Extract the (x, y) coordinate from the center of the cell holding the provided text.  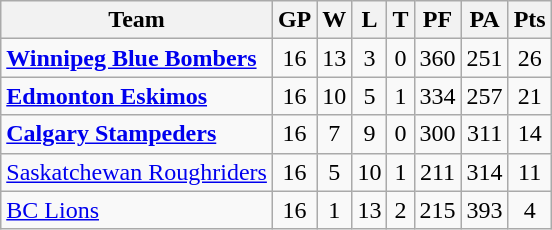
257 (484, 96)
Team (137, 20)
Saskatchewan Roughriders (137, 172)
11 (530, 172)
L (370, 20)
21 (530, 96)
9 (370, 134)
26 (530, 58)
Calgary Stampeders (137, 134)
GP (294, 20)
393 (484, 210)
334 (438, 96)
4 (530, 210)
PF (438, 20)
314 (484, 172)
PA (484, 20)
7 (334, 134)
251 (484, 58)
14 (530, 134)
2 (400, 210)
W (334, 20)
BC Lions (137, 210)
3 (370, 58)
360 (438, 58)
Winnipeg Blue Bombers (137, 58)
T (400, 20)
311 (484, 134)
Edmonton Eskimos (137, 96)
Pts (530, 20)
300 (438, 134)
215 (438, 210)
211 (438, 172)
